Determine the (X, Y) coordinate at the center of the cell enclosing the given text.  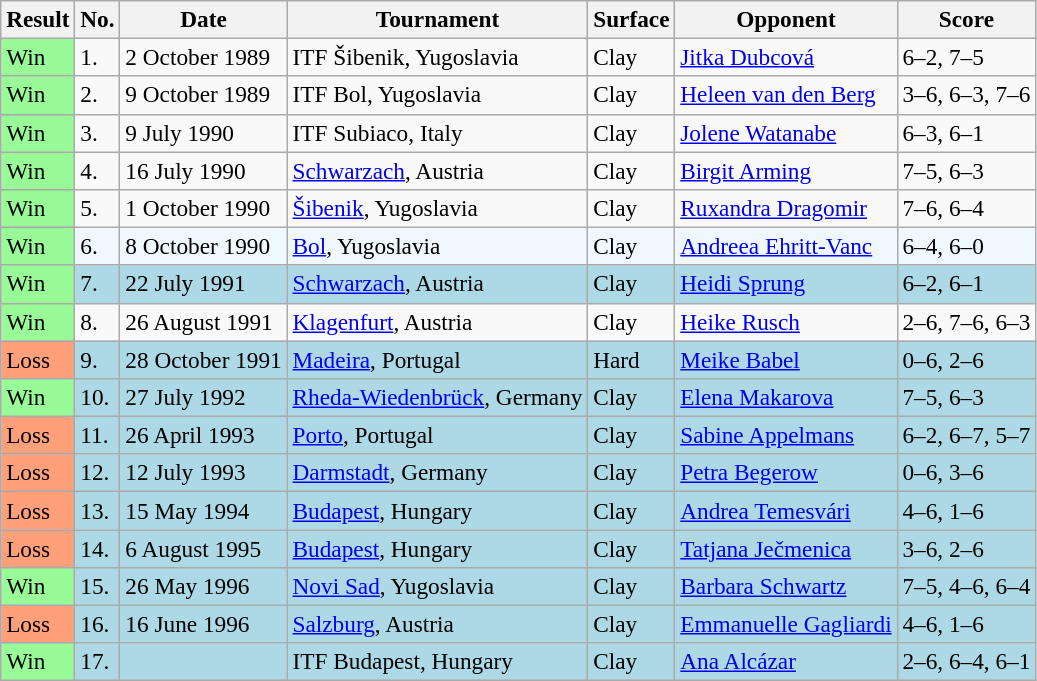
Tatjana Ječmenica (786, 548)
4. (98, 170)
12 July 1993 (204, 473)
6–3, 6–1 (966, 133)
1 October 1990 (204, 208)
6–2, 6–1 (966, 284)
Madeira, Portugal (438, 359)
ITF Šibenik, Yugoslavia (438, 57)
Ana Alcázar (786, 662)
Opponent (786, 19)
2–6, 6–4, 6–1 (966, 662)
12. (98, 473)
Rheda-Wiedenbrück, Germany (438, 397)
Elena Makarova (786, 397)
ITF Subiaco, Italy (438, 133)
9. (98, 359)
11. (98, 435)
3–6, 6–3, 7–6 (966, 95)
Meike Babel (786, 359)
15. (98, 586)
7. (98, 284)
3–6, 2–6 (966, 548)
3. (98, 133)
Surface (632, 19)
Petra Begerow (786, 473)
Novi Sad, Yugoslavia (438, 586)
Tournament (438, 19)
Heleen van den Berg (786, 95)
7–5, 4–6, 6–4 (966, 586)
16 July 1990 (204, 170)
Jolene Watanabe (786, 133)
Andrea Temesvári (786, 510)
Šibenik, Yugoslavia (438, 208)
6–2, 7–5 (966, 57)
8 October 1990 (204, 246)
Date (204, 19)
13. (98, 510)
Result (38, 19)
26 April 1993 (204, 435)
6–2, 6–7, 5–7 (966, 435)
Jitka Dubcová (786, 57)
Darmstadt, Germany (438, 473)
Heike Rusch (786, 322)
26 August 1991 (204, 322)
No. (98, 19)
Bol, Yugoslavia (438, 246)
ITF Bol, Yugoslavia (438, 95)
Klagenfurt, Austria (438, 322)
Emmanuelle Gagliardi (786, 624)
2 October 1989 (204, 57)
Ruxandra Dragomir (786, 208)
2–6, 7–6, 6–3 (966, 322)
10. (98, 397)
8. (98, 322)
16. (98, 624)
15 May 1994 (204, 510)
Sabine Appelmans (786, 435)
9 July 1990 (204, 133)
1. (98, 57)
Hard (632, 359)
0–6, 3–6 (966, 473)
0–6, 2–6 (966, 359)
Barbara Schwartz (786, 586)
Heidi Sprung (786, 284)
6 August 1995 (204, 548)
16 June 1996 (204, 624)
Birgit Arming (786, 170)
26 May 1996 (204, 586)
Score (966, 19)
ITF Budapest, Hungary (438, 662)
27 July 1992 (204, 397)
6–4, 6–0 (966, 246)
22 July 1991 (204, 284)
9 October 1989 (204, 95)
Andreea Ehritt-Vanc (786, 246)
6. (98, 246)
7–6, 6–4 (966, 208)
5. (98, 208)
17. (98, 662)
14. (98, 548)
Porto, Portugal (438, 435)
Salzburg, Austria (438, 624)
2. (98, 95)
28 October 1991 (204, 359)
